Return the (x, y) coordinate for the center point of the cell that contains the specified text.  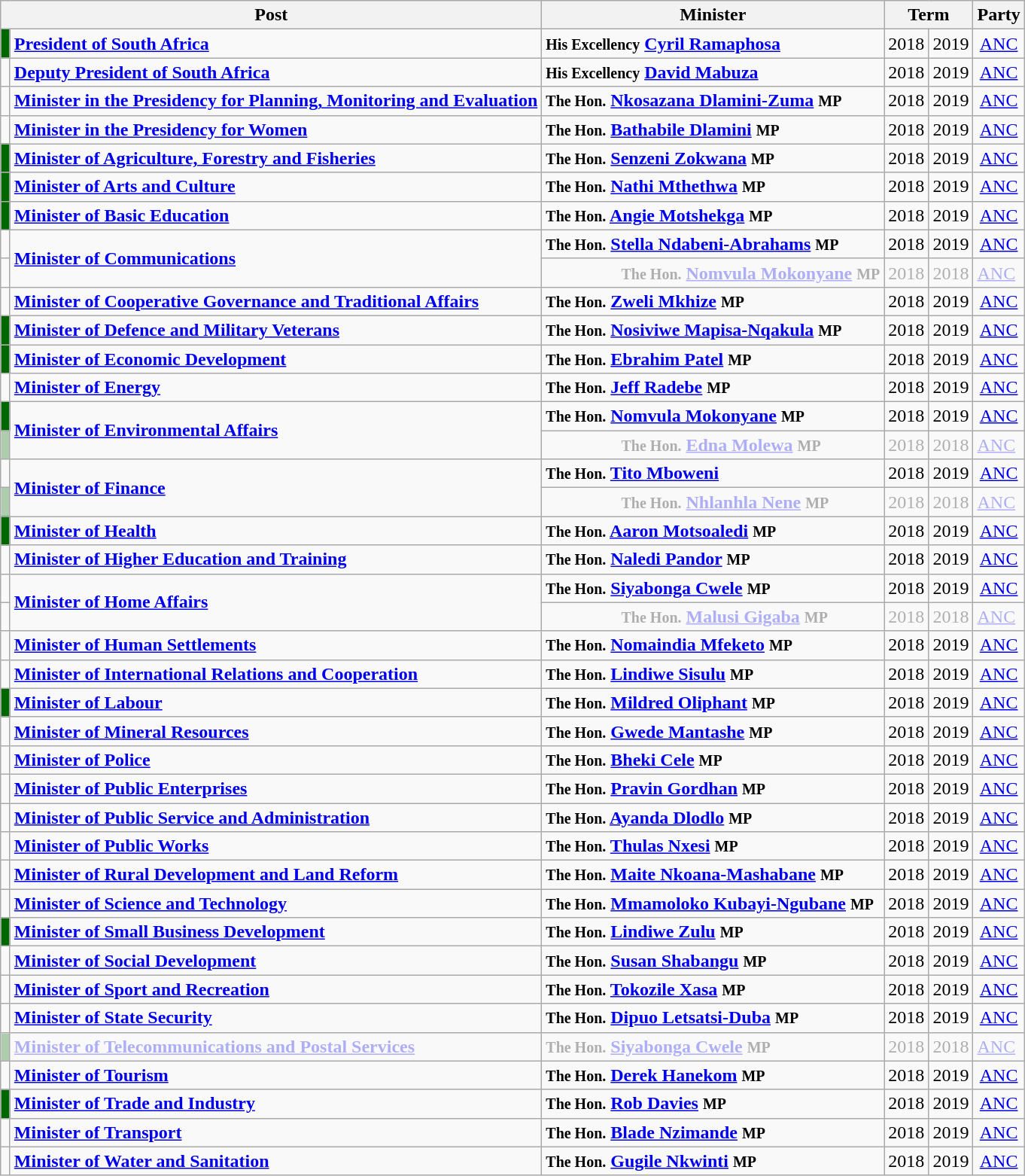
Party (999, 15)
Minister of Labour (275, 702)
The Hon. Nomaindia Mfeketo MP (713, 645)
President of South Africa (275, 44)
Minister of State Security (275, 1018)
The Hon. Senzeni Zokwana MP (713, 158)
Minister of Energy (275, 388)
Minister of Environmental Affairs (275, 431)
The Hon. Dipuo Letsatsi-Duba MP (713, 1018)
The Hon. Edna Molewa MP (713, 445)
The Hon. Tokozile Xasa MP (713, 989)
Minister of Agriculture, Forestry and Fisheries (275, 158)
The Hon. Thulas Nxesi MP (713, 846)
The Hon. Nosiviwe Mapisa-Nqakula MP (713, 330)
The Hon. Stella Ndabeni-Abrahams MP (713, 244)
Minister of Telecommunications and Postal Services (275, 1047)
Minister of Higher Education and Training (275, 559)
Minister of Rural Development and Land Reform (275, 875)
Minister of Public Service and Administration (275, 817)
Minister in the Presidency for Women (275, 129)
Minister of Health (275, 531)
The Hon. Maite Nkoana-Mashabane MP (713, 875)
Minister of Public Enterprises (275, 788)
Minister of Sport and Recreation (275, 989)
The Hon. Angie Motshekga MP (713, 215)
Deputy President of South Africa (275, 72)
Minister of Small Business Development (275, 932)
Minister of Finance (275, 488)
Post (271, 15)
Minister of Human Settlements (275, 645)
Minister of Arts and Culture (275, 187)
The Hon. Mmamoloko Kubayi-Ngubane MP (713, 903)
The Hon. Lindiwe Zulu MP (713, 932)
Minister of International Relations and Cooperation (275, 674)
His Excellency Cyril Ramaphosa (713, 44)
Term (929, 15)
The Hon. Aaron Motsoaledi MP (713, 531)
The Hon. Nhlanhla Nene MP (713, 502)
Minister of Defence and Military Veterans (275, 330)
The Hon. Blade Nzimande MP (713, 1132)
The Hon. Derek Hanekom MP (713, 1075)
The Hon. Gwede Mantashe MP (713, 731)
Minister of Science and Technology (275, 903)
The Hon. Pravin Gordhan MP (713, 788)
The Hon. Bathabile Dlamini MP (713, 129)
The Hon. Nkosazana Dlamini-Zuma MP (713, 101)
The Hon. Malusi Gigaba MP (713, 617)
Minister in the Presidency for Planning, Monitoring and Evaluation (275, 101)
The Hon. Gugile Nkwinti MP (713, 1161)
The Hon. Rob Davies MP (713, 1104)
Minister of Social Development (275, 961)
The Hon. Jeff Radebe MP (713, 388)
The Hon. Bheki Cele MP (713, 760)
Minister of Police (275, 760)
Minister of Communications (275, 258)
The Hon. Susan Shabangu MP (713, 961)
Minister of Trade and Industry (275, 1104)
Minister of Basic Education (275, 215)
Minister of Tourism (275, 1075)
Minister of Water and Sanitation (275, 1161)
Minister of Economic Development (275, 359)
The Hon. Lindiwe Sisulu MP (713, 674)
The Hon. Ebrahim Patel MP (713, 359)
Minister of Home Affairs (275, 602)
The Hon. Tito Mboweni (713, 474)
Minister of Mineral Resources (275, 731)
The Hon. Ayanda Dlodlo MP (713, 817)
The Hon. Zweli Mkhize MP (713, 301)
Minister of Transport (275, 1132)
Minister of Cooperative Governance and Traditional Affairs (275, 301)
The Hon. Mildred Oliphant MP (713, 702)
Minister of Public Works (275, 846)
Minister (713, 15)
The Hon. Naledi Pandor MP (713, 559)
His Excellency David Mabuza (713, 72)
The Hon. Nathi Mthethwa MP (713, 187)
